Extract the (x, y) coordinate from the center of the cell holding the provided text.  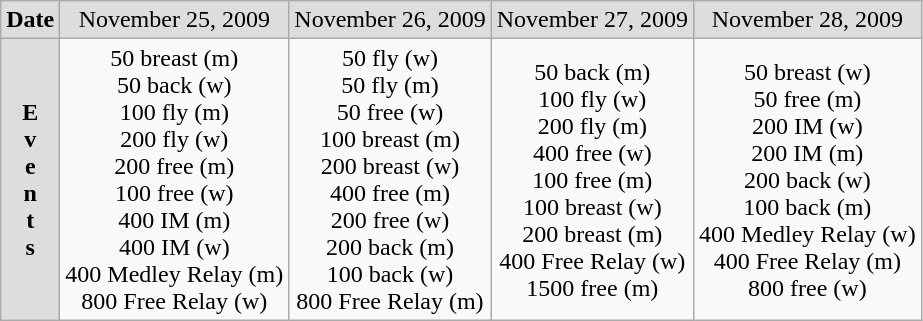
50 breast (w) 50 free (m) 200 IM (w) 200 IM (m) 200 back (w) 100 back (m) 400 Medley Relay (w) 400 Free Relay (m) 800 free (w) (808, 180)
50 back (m) 100 fly (w) 200 fly (m) 400 free (w) 100 free (m) 100 breast (w) 200 breast (m) 400 Free Relay (w) 1500 free (m) (592, 180)
50 breast (m) 50 back (w) 100 fly (m) 200 fly (w) 200 free (m) 100 free (w) 400 IM (m) 400 IM (w) 400 Medley Relay (m) 800 Free Relay (w) (174, 180)
E v e n t s (30, 180)
November 27, 2009 (592, 20)
November 28, 2009 (808, 20)
50 fly (w) 50 fly (m) 50 free (w) 100 breast (m) 200 breast (w) 400 free (m) 200 free (w) 200 back (m) 100 back (w) 800 Free Relay (m) (390, 180)
Date (30, 20)
November 26, 2009 (390, 20)
November 25, 2009 (174, 20)
